Return the (x, y) coordinate for the center point of the cell that contains the specified text.  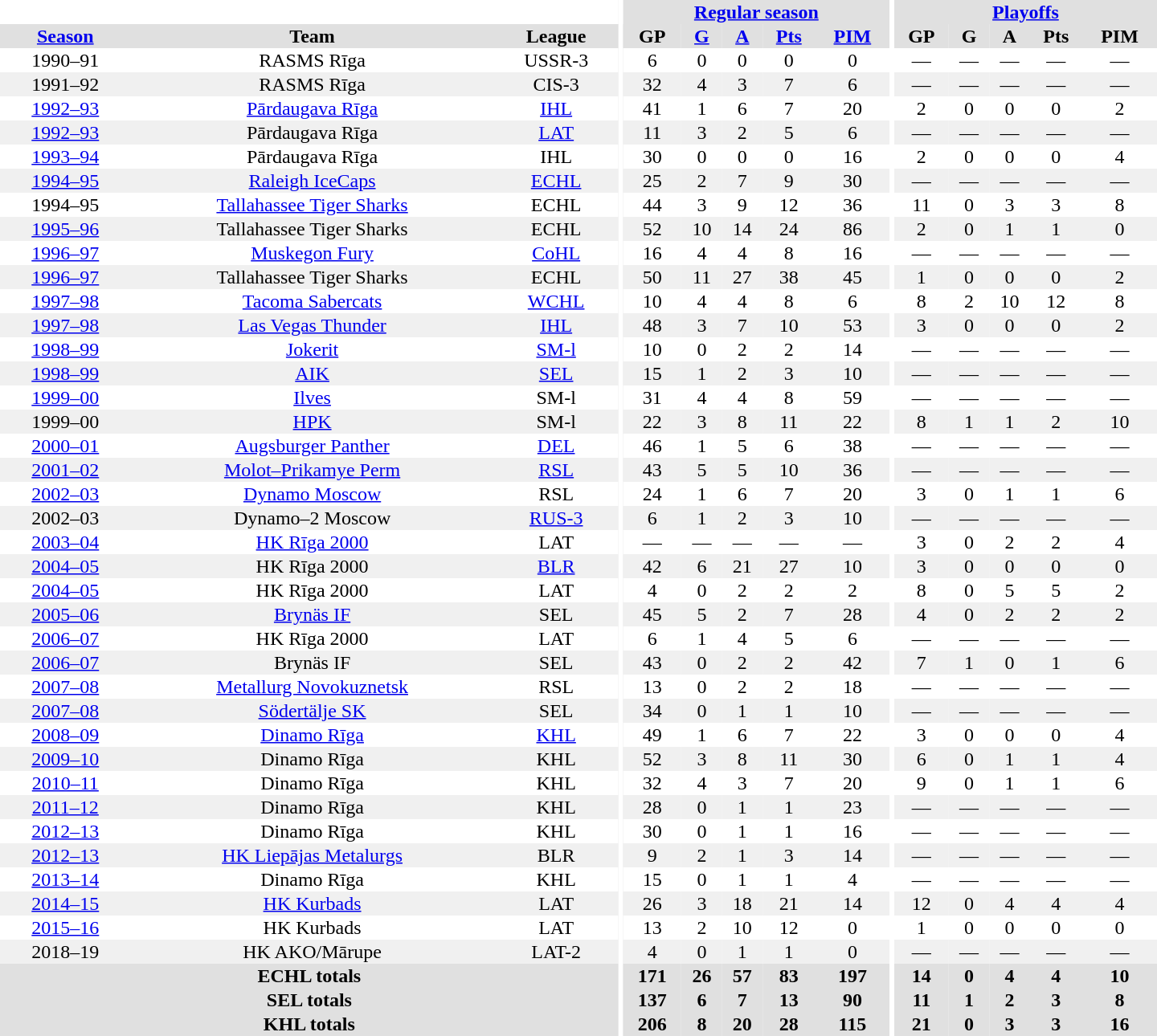
1995–96 (66, 229)
197 (852, 976)
90 (852, 1000)
CIS-3 (556, 84)
HK Liepājas Metalurgs (313, 855)
USSR-3 (556, 60)
Molot–Prikamye Perm (313, 470)
League (556, 36)
2015–16 (66, 928)
Muskegon Fury (313, 253)
50 (652, 277)
115 (852, 1024)
Las Vegas Thunder (313, 325)
1990–91 (66, 60)
2009–10 (66, 759)
HK AKO/Mārupe (313, 952)
1991–92 (66, 84)
2003–04 (66, 542)
RUS-3 (556, 518)
WCHL (556, 301)
2005–06 (66, 614)
ECHL totals (309, 976)
83 (789, 976)
25 (652, 181)
41 (652, 108)
Raleigh IceCaps (313, 181)
Regular season (756, 12)
AIK (313, 373)
LAT-2 (556, 952)
137 (652, 1000)
Metallurg Novokuznetsk (313, 687)
34 (652, 711)
DEL (556, 446)
59 (852, 398)
2000–01 (66, 446)
Season (66, 36)
Södertälje SK (313, 711)
53 (852, 325)
2018–19 (66, 952)
48 (652, 325)
171 (652, 976)
Augsburger Panther (313, 446)
SEL totals (309, 1000)
2010–11 (66, 783)
31 (652, 398)
Tacoma Sabercats (313, 301)
2014–15 (66, 903)
2013–14 (66, 879)
2011–12 (66, 807)
49 (652, 735)
Jokerit (313, 349)
Ilves (313, 398)
44 (652, 205)
Team (313, 36)
86 (852, 229)
Playoffs (1025, 12)
46 (652, 446)
CoHL (556, 253)
57 (742, 976)
1993–94 (66, 157)
Dynamo–2 Moscow (313, 518)
2001–02 (66, 470)
23 (852, 807)
HPK (313, 422)
KHL totals (309, 1024)
2008–09 (66, 735)
Dynamo Moscow (313, 494)
206 (652, 1024)
